Return (X, Y) of the center of cell containing provided text 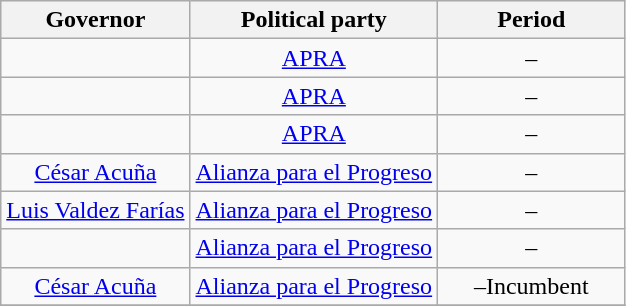
Period (532, 20)
Political party (314, 20)
Luis Valdez Farías (96, 210)
–Incumbent (532, 286)
Governor (96, 20)
